Locate the cell with the specified text and output its (x, y) center coordinate. 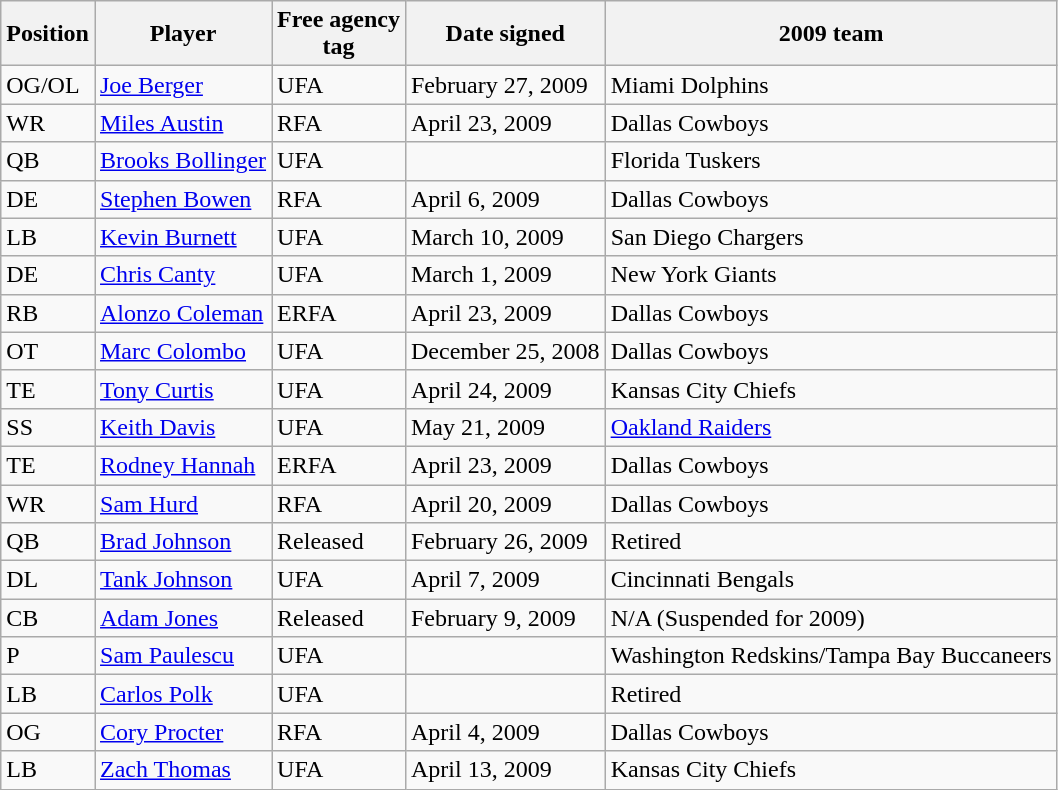
N/A (Suspended for 2009) (831, 618)
OG/OL (48, 85)
Stephen Bowen (182, 199)
February 9, 2009 (505, 618)
Date signed (505, 34)
March 10, 2009 (505, 237)
2009 team (831, 34)
April 24, 2009 (505, 389)
Florida Tuskers (831, 161)
Sam Paulescu (182, 656)
P (48, 656)
December 25, 2008 (505, 351)
Adam Jones (182, 618)
Position (48, 34)
Cincinnati Bengals (831, 580)
February 26, 2009 (505, 542)
April 6, 2009 (505, 199)
Brad Johnson (182, 542)
Zach Thomas (182, 770)
Joe Berger (182, 85)
April 13, 2009 (505, 770)
Rodney Hannah (182, 465)
SS (48, 427)
Kevin Burnett (182, 237)
DL (48, 580)
Player (182, 34)
Miami Dolphins (831, 85)
April 4, 2009 (505, 732)
OG (48, 732)
Oakland Raiders (831, 427)
Alonzo Coleman (182, 313)
Sam Hurd (182, 503)
Chris Canty (182, 275)
Keith Davis (182, 427)
Marc Colombo (182, 351)
Brooks Bollinger (182, 161)
April 20, 2009 (505, 503)
Tank Johnson (182, 580)
San Diego Chargers (831, 237)
May 21, 2009 (505, 427)
Carlos Polk (182, 694)
March 1, 2009 (505, 275)
New York Giants (831, 275)
Cory Procter (182, 732)
April 7, 2009 (505, 580)
RB (48, 313)
Tony Curtis (182, 389)
OT (48, 351)
Miles Austin (182, 123)
Washington Redskins/Tampa Bay Buccaneers (831, 656)
February 27, 2009 (505, 85)
Free agencytag (339, 34)
CB (48, 618)
